Scan for the cell matching the given text and deliver its [X, Y] coordinate at center. 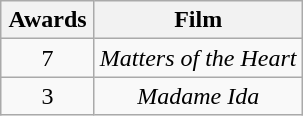
3 [48, 96]
Awards [48, 20]
Matters of the Heart [198, 58]
Madame Ida [198, 96]
Film [198, 20]
7 [48, 58]
